Pinpoint the cell where the given text exists, returning its (X, Y) midpoint coordinate. 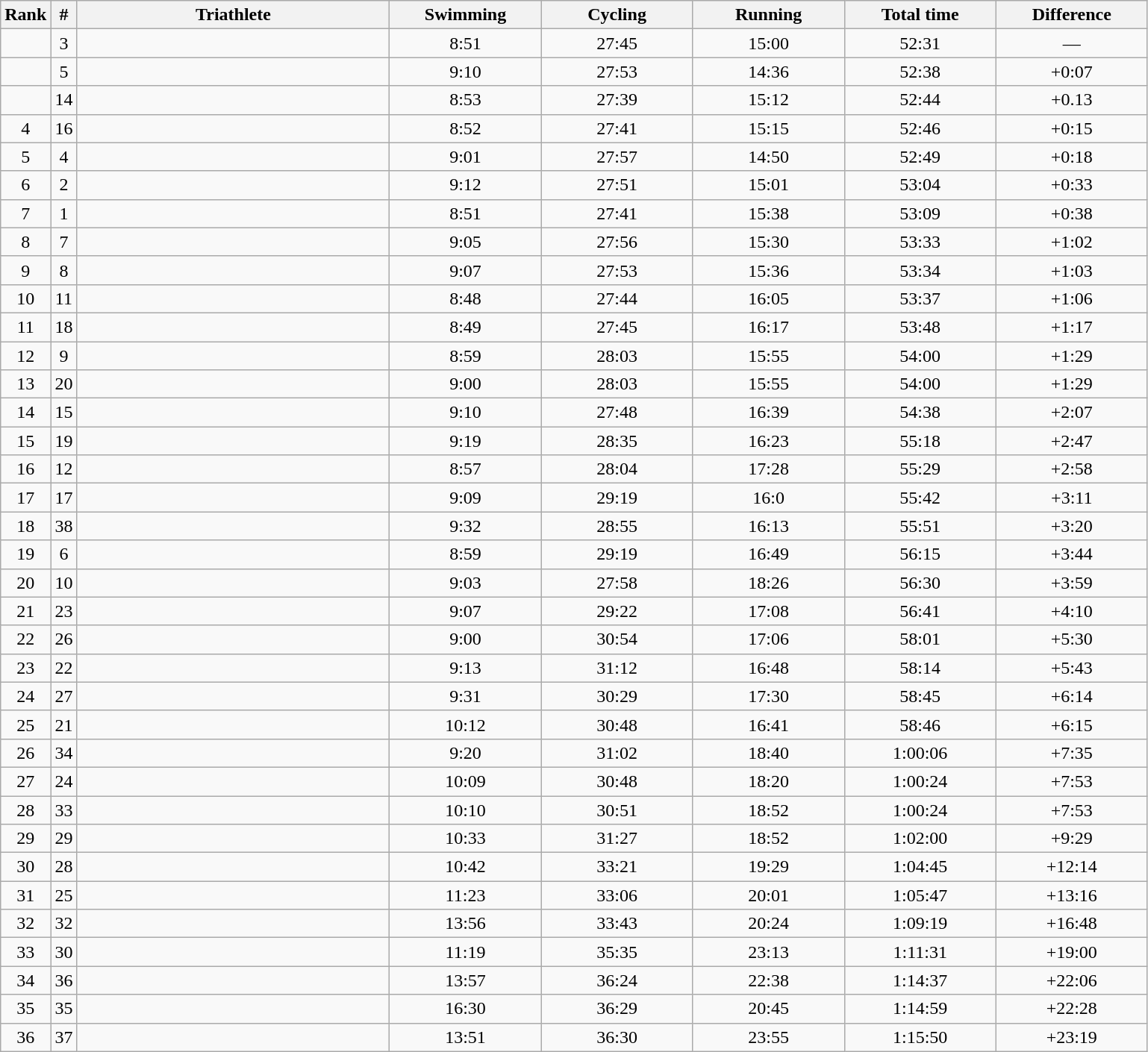
58:45 (920, 696)
+12:14 (1072, 867)
36:30 (617, 1037)
27:57 (617, 157)
10:33 (466, 839)
+7:35 (1072, 753)
17:30 (769, 696)
18:40 (769, 753)
1 (64, 213)
58:01 (920, 639)
54:38 (920, 413)
36:24 (617, 980)
+1:06 (1072, 298)
10:10 (466, 810)
35:35 (617, 952)
Rank (25, 15)
11:23 (466, 895)
+23:19 (1072, 1037)
27:58 (617, 583)
15:01 (769, 185)
31:12 (617, 668)
14:36 (769, 72)
27:51 (617, 185)
2 (64, 185)
53:34 (920, 270)
+0:33 (1072, 185)
+0.13 (1072, 100)
1:04:45 (920, 867)
56:30 (920, 583)
+2:07 (1072, 413)
13 (25, 384)
3 (64, 43)
+6:15 (1072, 724)
+3:11 (1072, 498)
52:46 (920, 128)
52:31 (920, 43)
14:50 (769, 157)
16:05 (769, 298)
10:09 (466, 781)
+5:43 (1072, 668)
Swimming (466, 15)
55:29 (920, 469)
16:0 (769, 498)
1:02:00 (920, 839)
+22:28 (1072, 1009)
+0:15 (1072, 128)
+9:29 (1072, 839)
8:57 (466, 469)
9:13 (466, 668)
+1:02 (1072, 242)
8:48 (466, 298)
— (1072, 43)
9:19 (466, 441)
+13:16 (1072, 895)
+3:59 (1072, 583)
56:41 (920, 611)
22:38 (769, 980)
1:11:31 (920, 952)
18:20 (769, 781)
8:52 (466, 128)
9:20 (466, 753)
Total time (920, 15)
9:03 (466, 583)
16:17 (769, 327)
15:38 (769, 213)
27:39 (617, 100)
16:39 (769, 413)
8:49 (466, 327)
+2:58 (1072, 469)
1:09:19 (920, 924)
55:51 (920, 526)
13:57 (466, 980)
15:36 (769, 270)
56:15 (920, 554)
+0:07 (1072, 72)
20:24 (769, 924)
+2:47 (1072, 441)
1:14:59 (920, 1009)
55:42 (920, 498)
27:44 (617, 298)
23:13 (769, 952)
10:42 (466, 867)
58:46 (920, 724)
17:08 (769, 611)
36:29 (617, 1009)
16:30 (466, 1009)
38 (64, 526)
27:56 (617, 242)
27:48 (617, 413)
20:45 (769, 1009)
9:12 (466, 185)
+3:44 (1072, 554)
16:13 (769, 526)
1:00:06 (920, 753)
28:04 (617, 469)
30:29 (617, 696)
13:51 (466, 1037)
9:01 (466, 157)
15:12 (769, 100)
1:05:47 (920, 895)
11:19 (466, 952)
30:51 (617, 810)
+0:38 (1072, 213)
30:54 (617, 639)
29:22 (617, 611)
+16:48 (1072, 924)
52:44 (920, 100)
15:30 (769, 242)
33:21 (617, 867)
Triathlete (233, 15)
15:00 (769, 43)
52:38 (920, 72)
31 (25, 895)
9:32 (466, 526)
17:28 (769, 469)
16:49 (769, 554)
# (64, 15)
9:31 (466, 696)
17:06 (769, 639)
23:55 (769, 1037)
9:05 (466, 242)
+6:14 (1072, 696)
19:29 (769, 867)
1:15:50 (920, 1037)
+0:18 (1072, 157)
+22:06 (1072, 980)
33:06 (617, 895)
20:01 (769, 895)
Cycling (617, 15)
28:55 (617, 526)
13:56 (466, 924)
10:12 (466, 724)
8:53 (466, 100)
53:09 (920, 213)
Difference (1072, 15)
53:37 (920, 298)
53:04 (920, 185)
9:09 (466, 498)
52:49 (920, 157)
16:23 (769, 441)
16:48 (769, 668)
+3:20 (1072, 526)
Running (769, 15)
53:33 (920, 242)
+4:10 (1072, 611)
+1:17 (1072, 327)
58:14 (920, 668)
28:35 (617, 441)
15:15 (769, 128)
16:41 (769, 724)
33:43 (617, 924)
+5:30 (1072, 639)
+1:03 (1072, 270)
55:18 (920, 441)
+19:00 (1072, 952)
18:26 (769, 583)
37 (64, 1037)
53:48 (920, 327)
31:02 (617, 753)
1:14:37 (920, 980)
31:27 (617, 839)
